Capture the cell that displays the provided text and extract its (x, y) central coordinate. 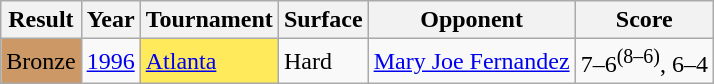
Score (644, 20)
Tournament (209, 20)
Bronze (41, 62)
Hard (323, 62)
Year (110, 20)
1996 (110, 62)
Opponent (472, 20)
Surface (323, 20)
Result (41, 20)
Atlanta (209, 62)
Mary Joe Fernandez (472, 62)
7–6(8–6), 6–4 (644, 62)
